Locate the cell with the specified text and output its [X, Y] center coordinate. 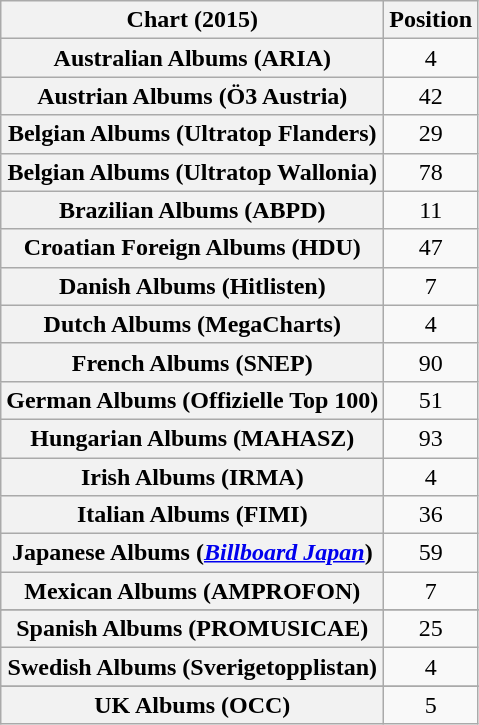
25 [431, 629]
Dutch Albums (MegaCharts) [192, 324]
59 [431, 553]
Brazilian Albums (ABPD) [192, 210]
51 [431, 400]
French Albums (SNEP) [192, 362]
UK Albums (OCC) [192, 705]
93 [431, 438]
Spanish Albums (PROMUSICAE) [192, 629]
Hungarian Albums (MAHASZ) [192, 438]
36 [431, 515]
Mexican Albums (AMPROFON) [192, 591]
42 [431, 96]
Austrian Albums (Ö3 Austria) [192, 96]
11 [431, 210]
47 [431, 248]
Belgian Albums (Ultratop Wallonia) [192, 172]
Chart (2015) [192, 20]
Swedish Albums (Sverigetopplistan) [192, 667]
5 [431, 705]
Irish Albums (IRMA) [192, 477]
Italian Albums (FIMI) [192, 515]
90 [431, 362]
Australian Albums (ARIA) [192, 58]
Croatian Foreign Albums (HDU) [192, 248]
Japanese Albums (Billboard Japan) [192, 553]
Position [431, 20]
78 [431, 172]
Belgian Albums (Ultratop Flanders) [192, 134]
29 [431, 134]
German Albums (Offizielle Top 100) [192, 400]
Danish Albums (Hitlisten) [192, 286]
